Extract the [X, Y] coordinate from the center of the cell holding the provided text.  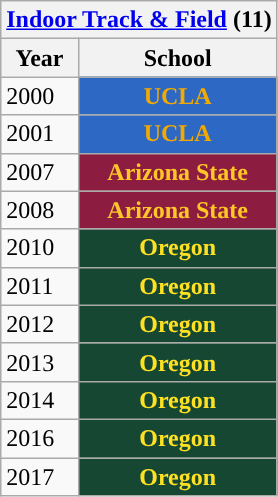
Year [40, 58]
2007 [40, 172]
2008 [40, 210]
School [178, 58]
2016 [40, 438]
2010 [40, 248]
2000 [40, 96]
2014 [40, 400]
2011 [40, 286]
2013 [40, 362]
2012 [40, 324]
Indoor Track & Field (11) [139, 20]
2001 [40, 134]
2017 [40, 477]
